Search for the cell housing the specified text and yield its (X, Y) center coordinate. 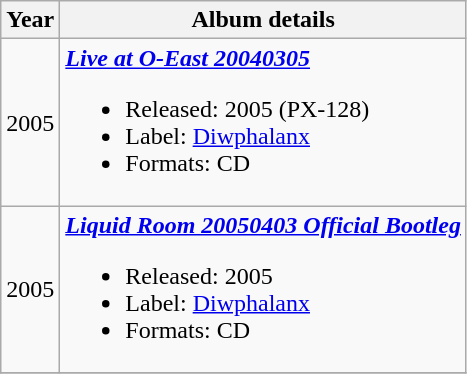
Album details (264, 20)
Liquid Room 20050403 Official BootlegReleased: 2005Label: DiwphalanxFormats: CD (264, 290)
Live at O-East 20040305Released: 2005 (PX-128)Label: DiwphalanxFormats: CD (264, 122)
Year (30, 20)
